Pinpoint the cell where the given text exists, returning its (X, Y) midpoint coordinate. 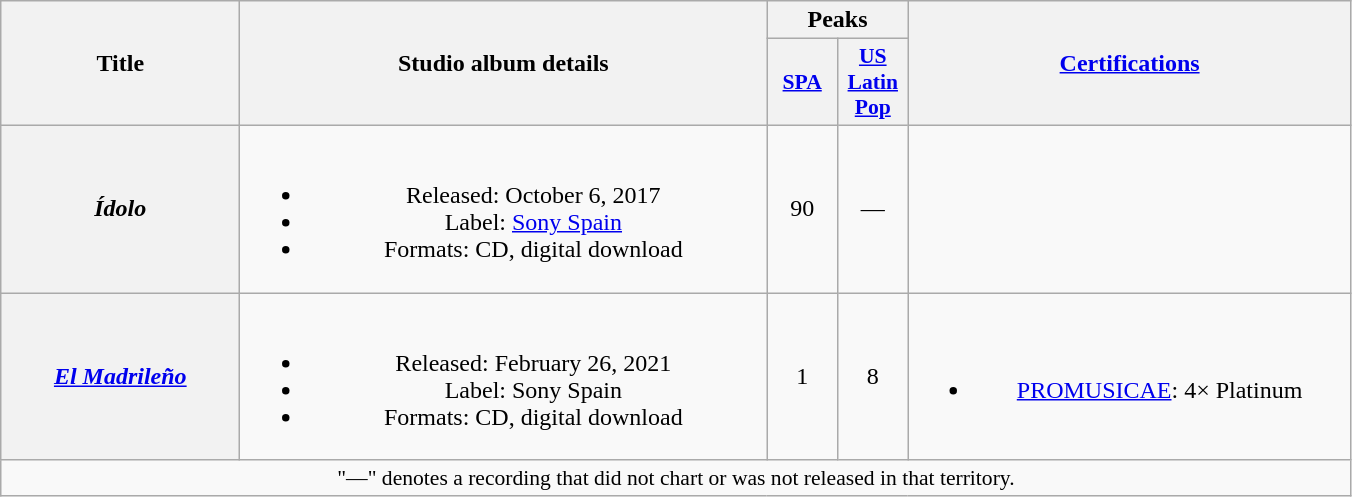
SPA (802, 82)
— (872, 208)
El Madrileño (120, 376)
Certifications (1130, 64)
Ídolo (120, 208)
"—" denotes a recording that did not chart or was not released in that territory. (676, 478)
90 (802, 208)
Studio album details (504, 64)
1 (802, 376)
PROMUSICAE: 4× Platinum (1130, 376)
Released: October 6, 2017Label: Sony SpainFormats: CD, digital download (504, 208)
Released: February 26, 2021Label: Sony SpainFormats: CD, digital download (504, 376)
8 (872, 376)
Title (120, 64)
Peaks (838, 20)
USLatinPop (872, 82)
